Search for the cell housing the specified text and yield its [X, Y] center coordinate. 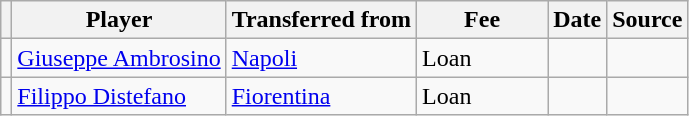
Transferred from [321, 20]
Fee [482, 20]
Date [578, 20]
Giuseppe Ambrosino [119, 58]
Filippo Distefano [119, 96]
Napoli [321, 58]
Source [648, 20]
Player [119, 20]
Fiorentina [321, 96]
